Identify which cell holds the provided text, then report its (x, y) central coordinate. 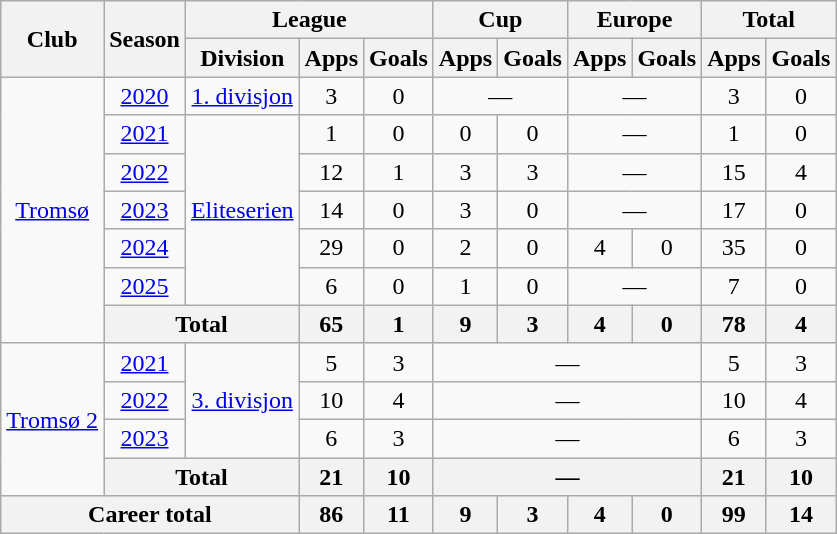
78 (734, 324)
Career total (150, 515)
Division (242, 58)
Club (52, 39)
2024 (145, 248)
35 (734, 248)
League (309, 20)
3. divisjon (242, 400)
65 (331, 324)
Europe (634, 20)
1. divisjon (242, 96)
7 (734, 286)
12 (331, 172)
86 (331, 515)
15 (734, 172)
Season (145, 39)
17 (734, 210)
Cup (500, 20)
11 (399, 515)
29 (331, 248)
2020 (145, 96)
Tromsø (52, 210)
Tromsø 2 (52, 419)
2 (465, 248)
2025 (145, 286)
99 (734, 515)
Eliteserien (242, 210)
